Locate the cell with the specified text and output its [X, Y] center coordinate. 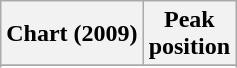
Peakposition [189, 34]
Chart (2009) [72, 34]
